Detect which cell encompasses the target text, then output its (x, y) center coordinate. 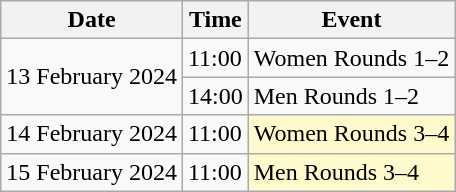
Time (215, 20)
14:00 (215, 96)
Event (351, 20)
Men Rounds 3–4 (351, 172)
Women Rounds 3–4 (351, 134)
15 February 2024 (92, 172)
13 February 2024 (92, 77)
Date (92, 20)
Women Rounds 1–2 (351, 58)
Men Rounds 1–2 (351, 96)
14 February 2024 (92, 134)
